Detect which cell encompasses the target text, then output its (X, Y) center coordinate. 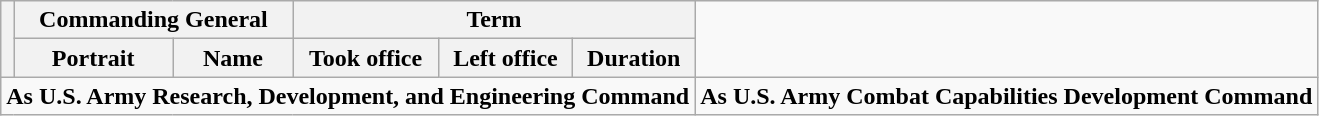
As U.S. Army Combat Capabilities Development Command (1006, 96)
Duration (634, 58)
Commanding General (154, 20)
Left office (506, 58)
Took office (366, 58)
Term (494, 20)
Name (234, 58)
As U.S. Army Research, Development, and Engineering Command (348, 96)
Portrait (94, 58)
